Find where the given text appears and provide that cell's center as [X, Y] coordinate. 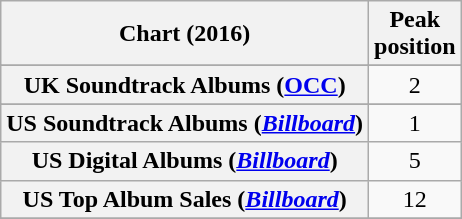
5 [415, 161]
US Digital Albums (Billboard) [185, 161]
Chart (2016) [185, 34]
US Soundtrack Albums (Billboard) [185, 123]
US Top Album Sales (Billboard) [185, 199]
2 [415, 85]
1 [415, 123]
Peak position [415, 34]
12 [415, 199]
UK Soundtrack Albums (OCC) [185, 85]
